Return (x, y) of the center of cell containing provided text 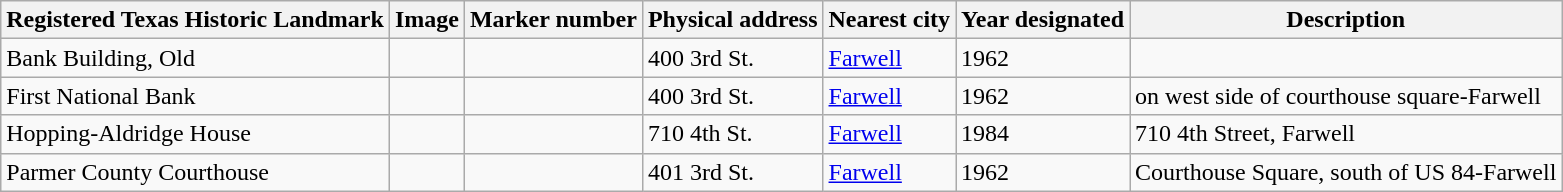
Nearest city (890, 20)
1984 (1043, 134)
on west side of courthouse square-Farwell (1346, 96)
Courthouse Square, south of US 84-Farwell (1346, 172)
Parmer County Courthouse (196, 172)
401 3rd St. (732, 172)
Registered Texas Historic Landmark (196, 20)
Year designated (1043, 20)
Physical address (732, 20)
First National Bank (196, 96)
Bank Building, Old (196, 58)
Description (1346, 20)
710 4th Street, Farwell (1346, 134)
Marker number (553, 20)
Hopping-Aldridge House (196, 134)
Image (426, 20)
710 4th St. (732, 134)
